Scan for the cell matching the given text and deliver its [x, y] coordinate at center. 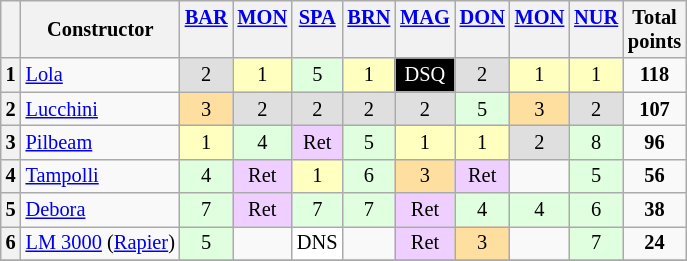
8 [596, 142]
DSQ [425, 75]
SPA [317, 29]
Pilbeam [100, 142]
LM 3000 (Rapier) [100, 243]
DON [482, 29]
56 [654, 176]
Constructor [100, 29]
MAG [425, 29]
DNS [317, 243]
NUR [596, 29]
Debora [100, 210]
Totalpoints [654, 29]
107 [654, 109]
118 [654, 75]
Lucchini [100, 109]
24 [654, 243]
BAR [206, 29]
Tampolli [100, 176]
38 [654, 210]
BRN [368, 29]
96 [654, 142]
Lola [100, 75]
